For the text-containing cell, return its midpoint in [x, y] coordinate format. 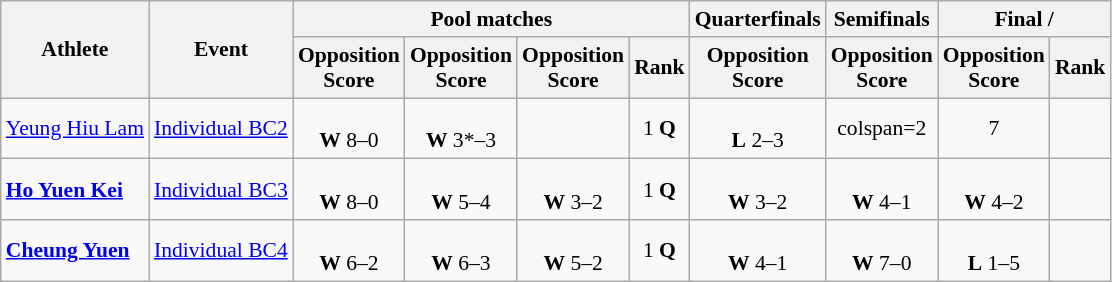
W 5–2 [573, 250]
Yeung Hiu Lam [75, 128]
Individual BC4 [221, 250]
Individual BC3 [221, 190]
Semifinals [882, 19]
Pool matches [492, 19]
L 2–3 [758, 128]
W 3*–3 [461, 128]
W 7–0 [882, 250]
7 [994, 128]
W 5–4 [461, 190]
Individual BC2 [221, 128]
colspan=2 [882, 128]
W 4–2 [994, 190]
Event [221, 50]
Athlete [75, 50]
W 6–2 [349, 250]
Quarterfinals [758, 19]
Cheung Yuen [75, 250]
W 6–3 [461, 250]
L 1–5 [994, 250]
Final / [1024, 19]
Ho Yuen Kei [75, 190]
